Return [x, y] of the center of cell containing provided text 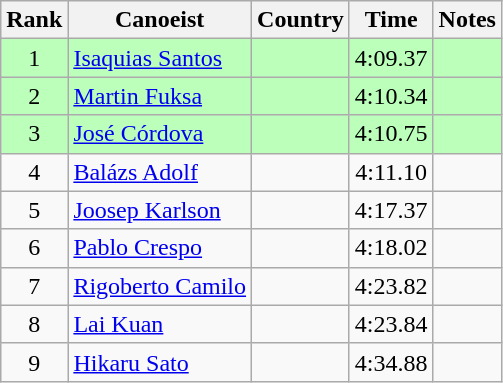
4:09.37 [391, 58]
1 [34, 58]
Joosep Karlson [160, 210]
Canoeist [160, 20]
4:17.37 [391, 210]
Martin Fuksa [160, 96]
Country [301, 20]
Rigoberto Camilo [160, 286]
4:34.88 [391, 362]
Lai Kuan [160, 324]
4:10.34 [391, 96]
Notes [467, 20]
Time [391, 20]
2 [34, 96]
8 [34, 324]
Balázs Adolf [160, 172]
4:23.82 [391, 286]
4:18.02 [391, 248]
José Córdova [160, 134]
Rank [34, 20]
Hikaru Sato [160, 362]
3 [34, 134]
7 [34, 286]
4:23.84 [391, 324]
Isaquias Santos [160, 58]
4:11.10 [391, 172]
6 [34, 248]
9 [34, 362]
5 [34, 210]
4 [34, 172]
Pablo Crespo [160, 248]
4:10.75 [391, 134]
